Locate the cell with the specified text and output its (x, y) center coordinate. 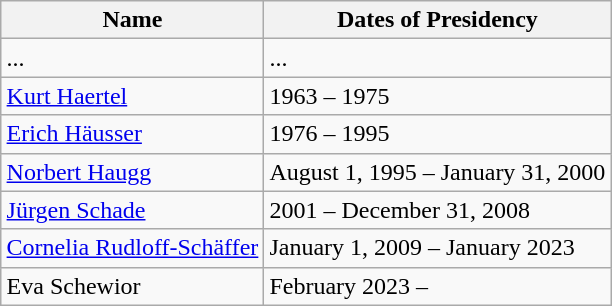
August 1, 1995 – January 31, 2000 (438, 172)
Norbert Haugg (132, 172)
Eva Schewior (132, 286)
February 2023 – (438, 286)
Jürgen Schade (132, 210)
January 1, 2009 – January 2023 (438, 248)
Cornelia Rudloff-Schäffer (132, 248)
Dates of Presidency (438, 20)
Name (132, 20)
Kurt Haertel (132, 96)
1976 – 1995 (438, 134)
1963 – 1975 (438, 96)
2001 – December 31, 2008 (438, 210)
Erich Häusser (132, 134)
